Locate the cell with the specified text and output its (X, Y) center coordinate. 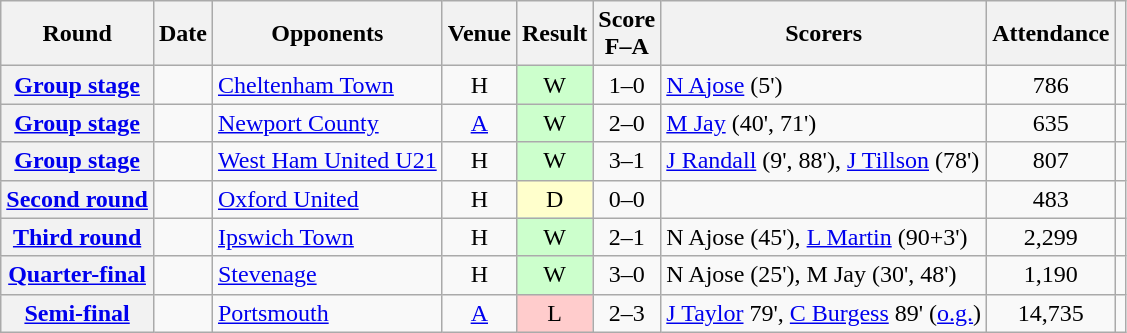
2–1 (627, 237)
N Ajose (25'), M Jay (30', 48') (824, 275)
J Taylor 79', C Burgess 89' (o.g.) (824, 313)
J Randall (9', 88'), J Tillson (78') (824, 161)
Opponents (327, 34)
Round (78, 34)
Venue (479, 34)
West Ham United U21 (327, 161)
L (554, 313)
786 (1051, 85)
Portsmouth (327, 313)
Newport County (327, 123)
2–3 (627, 313)
Third round (78, 237)
Attendance (1051, 34)
2–0 (627, 123)
Cheltenham Town (327, 85)
M Jay (40', 71') (824, 123)
0–0 (627, 199)
Result (554, 34)
D (554, 199)
483 (1051, 199)
3–1 (627, 161)
ScoreF–A (627, 34)
Ipswich Town (327, 237)
N Ajose (5') (824, 85)
Second round (78, 199)
Scorers (824, 34)
Stevenage (327, 275)
1,190 (1051, 275)
Quarter-final (78, 275)
2,299 (1051, 237)
Date (182, 34)
Semi-final (78, 313)
807 (1051, 161)
3–0 (627, 275)
Oxford United (327, 199)
635 (1051, 123)
N Ajose (45'), L Martin (90+3') (824, 237)
14,735 (1051, 313)
1–0 (627, 85)
